Determine the [x, y] coordinate at the center of the cell enclosing the given text.  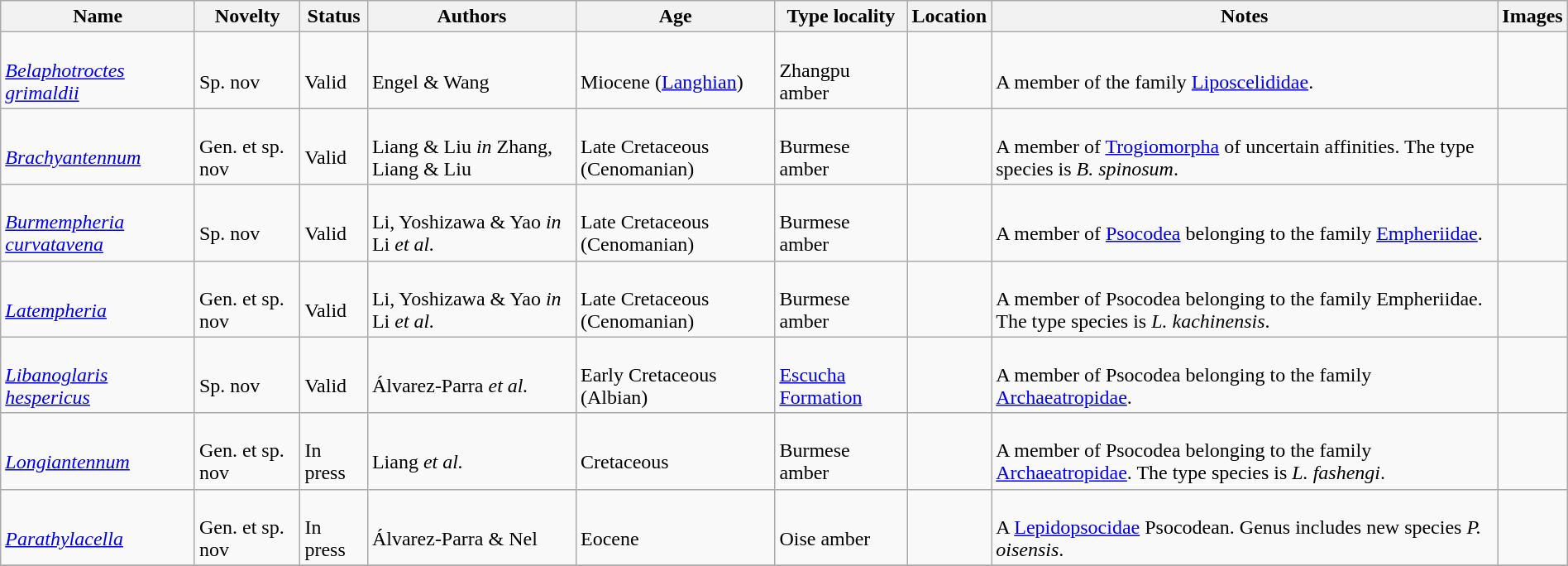
Location [949, 17]
A member of Psocodea belonging to the family Archaeatropidae. [1245, 375]
A member of Psocodea belonging to the family Archaeatropidae. The type species is L. fashengi. [1245, 451]
A member of Psocodea belonging to the family Empheriidae. The type species is L. kachinensis. [1245, 299]
A Lepidopsocidae Psocodean. Genus includes new species P. oisensis. [1245, 527]
Type locality [841, 17]
Engel & Wang [471, 70]
A member of the family Liposcelididae. [1245, 70]
A member of Trogiomorpha of uncertain affinities. The type species is B. spinosum. [1245, 146]
Liang & Liu in Zhang, Liang & Liu [471, 146]
Álvarez-Parra et al. [471, 375]
Name [98, 17]
Burmempheria curvatavena [98, 223]
Images [1532, 17]
Álvarez-Parra & Nel [471, 527]
Miocene (Langhian) [675, 70]
Early Cretaceous (Albian) [675, 375]
Liang et al. [471, 451]
Age [675, 17]
Escucha Formation [841, 375]
Parathylacella [98, 527]
Longiantennum [98, 451]
Status [334, 17]
Zhangpu amber [841, 70]
Novelty [246, 17]
Notes [1245, 17]
Cretaceous [675, 451]
A member of Psocodea belonging to the family Empheriidae. [1245, 223]
Authors [471, 17]
Libanoglaris hespericus [98, 375]
Brachyantennum [98, 146]
Oise amber [841, 527]
Belaphotroctes grimaldii [98, 70]
Latempheria [98, 299]
Eocene [675, 527]
